Provide the [x, y] coordinate of the cell's center where the given text is located.  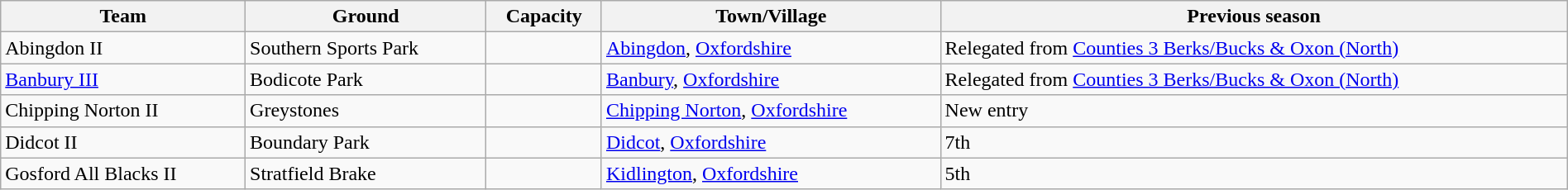
Capacity [544, 17]
Previous season [1254, 17]
Ground [366, 17]
Didcot, Oxfordshire [771, 142]
Banbury, Oxfordshire [771, 79]
Team [123, 17]
Abingdon, Oxfordshire [771, 48]
Banbury III [123, 79]
Greystones [366, 111]
Didcot II [123, 142]
Boundary Park [366, 142]
Abingdon II [123, 48]
Chipping Norton, Oxfordshire [771, 111]
5th [1254, 173]
Bodicote Park [366, 79]
New entry [1254, 111]
Southern Sports Park [366, 48]
Gosford All Blacks II [123, 173]
Chipping Norton II [123, 111]
7th [1254, 142]
Stratfield Brake [366, 173]
Kidlington, Oxfordshire [771, 173]
Town/Village [771, 17]
